Search for the cell housing the specified text and yield its [x, y] center coordinate. 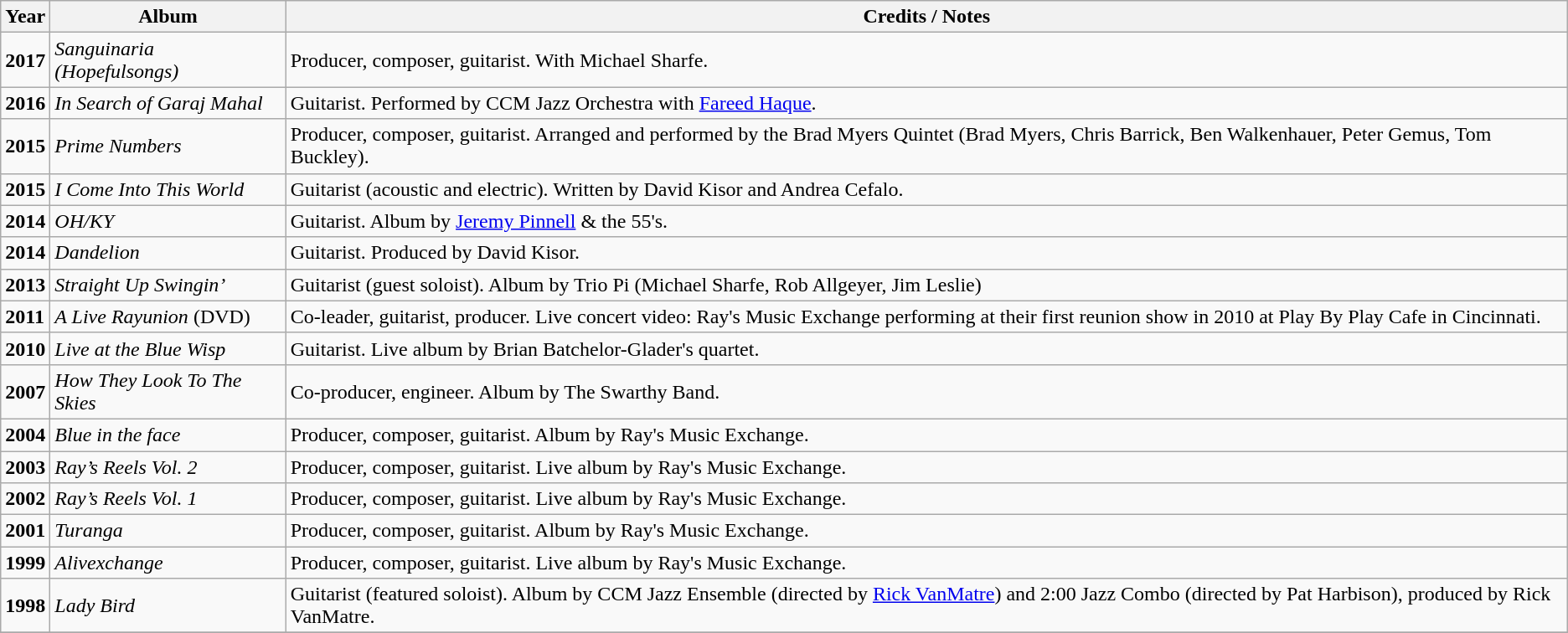
How They Look To The Skies [168, 392]
Live at the Blue Wisp [168, 348]
1998 [25, 606]
Album [168, 17]
2004 [25, 435]
Straight Up Swingin’ [168, 285]
Ray’s Reels Vol. 2 [168, 466]
Ray’s Reels Vol. 1 [168, 499]
Guitarist. Live album by Brian Batchelor-Glader's quartet. [926, 348]
Blue in the face [168, 435]
2003 [25, 466]
Co-producer, engineer. Album by The Swarthy Band. [926, 392]
Guitarist. Produced by David Kisor. [926, 253]
Guitarist (guest soloist). Album by Trio Pi (Michael Sharfe, Rob Allgeyer, Jim Leslie) [926, 285]
Sanguinaria (Hopefulsongs) [168, 60]
2001 [25, 531]
A Live Rayunion (DVD) [168, 316]
Dandelion [168, 253]
1999 [25, 563]
OH/KY [168, 221]
In Search of Garaj Mahal [168, 103]
Guitarist. Performed by CCM Jazz Orchestra with Fareed Haque. [926, 103]
2016 [25, 103]
2007 [25, 392]
I Come Into This World [168, 189]
2017 [25, 60]
Prime Numbers [168, 146]
Turanga [168, 531]
Producer, composer, guitarist. With Michael Sharfe. [926, 60]
2013 [25, 285]
2011 [25, 316]
Credits / Notes [926, 17]
2010 [25, 348]
Lady Bird [168, 606]
Alivexchange [168, 563]
Guitarist (acoustic and electric). Written by David Kisor and Andrea Cefalo. [926, 189]
Guitarist. Album by Jeremy Pinnell & the 55's. [926, 221]
2002 [25, 499]
Year [25, 17]
